Identify which cell holds the provided text, then report its [x, y] central coordinate. 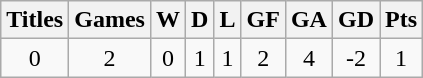
L [228, 20]
W [168, 20]
GF [263, 20]
GA [308, 20]
4 [308, 58]
Titles [35, 20]
Games [110, 20]
GD [356, 20]
-2 [356, 58]
Pts [402, 20]
D [200, 20]
